For the text-containing cell, return its midpoint in [X, Y] coordinate format. 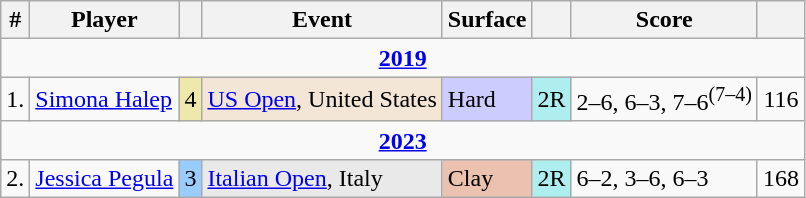
US Open, United States [322, 100]
Score [664, 20]
3 [190, 178]
168 [780, 178]
2. [16, 178]
# [16, 20]
6–2, 3–6, 6–3 [664, 178]
116 [780, 100]
Italian Open, Italy [322, 178]
4 [190, 100]
Surface [487, 20]
Clay [487, 178]
1. [16, 100]
Jessica Pegula [104, 178]
Event [322, 20]
2019 [403, 58]
Hard [487, 100]
Simona Halep [104, 100]
2–6, 6–3, 7–6(7–4) [664, 100]
2023 [403, 140]
Player [104, 20]
